Identify which cell holds the provided text, then report its [X, Y] central coordinate. 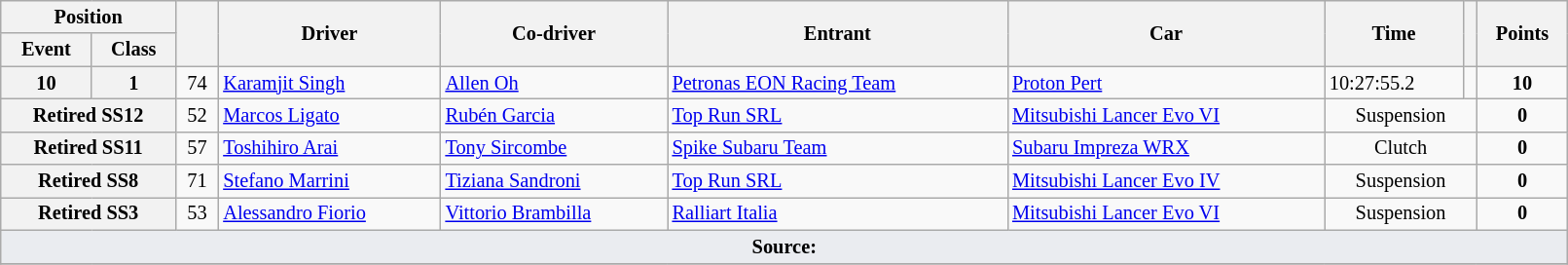
10:27:55.2 [1394, 83]
Position [89, 17]
Tiziana Sandroni [555, 181]
Car [1166, 33]
Tony Sircombe [555, 148]
Retired SS3 [89, 213]
Mitsubishi Lancer Evo IV [1166, 181]
Petronas EON Racing Team [838, 83]
Ralliart Italia [838, 213]
Subaru Impreza WRX [1166, 148]
Proton Pert [1166, 83]
Spike Subaru Team [838, 148]
1 [133, 83]
74 [197, 83]
Source: [784, 246]
53 [197, 213]
71 [197, 181]
Vittorio Brambilla [555, 213]
Points [1522, 33]
Event [47, 50]
Co-driver [555, 33]
Retired SS11 [89, 148]
Karamjit Singh [329, 83]
Allen Oh [555, 83]
Alessandro Fiorio [329, 213]
52 [197, 115]
57 [197, 148]
Class [133, 50]
Retired SS12 [89, 115]
Retired SS8 [89, 181]
Stefano Marrini [329, 181]
Time [1394, 33]
Driver [329, 33]
Toshihiro Arai [329, 148]
Marcos Ligato [329, 115]
Entrant [838, 33]
Clutch [1401, 148]
Rubén Garcia [555, 115]
